Provide the [X, Y] coordinate of the cell's center where the given text is located.  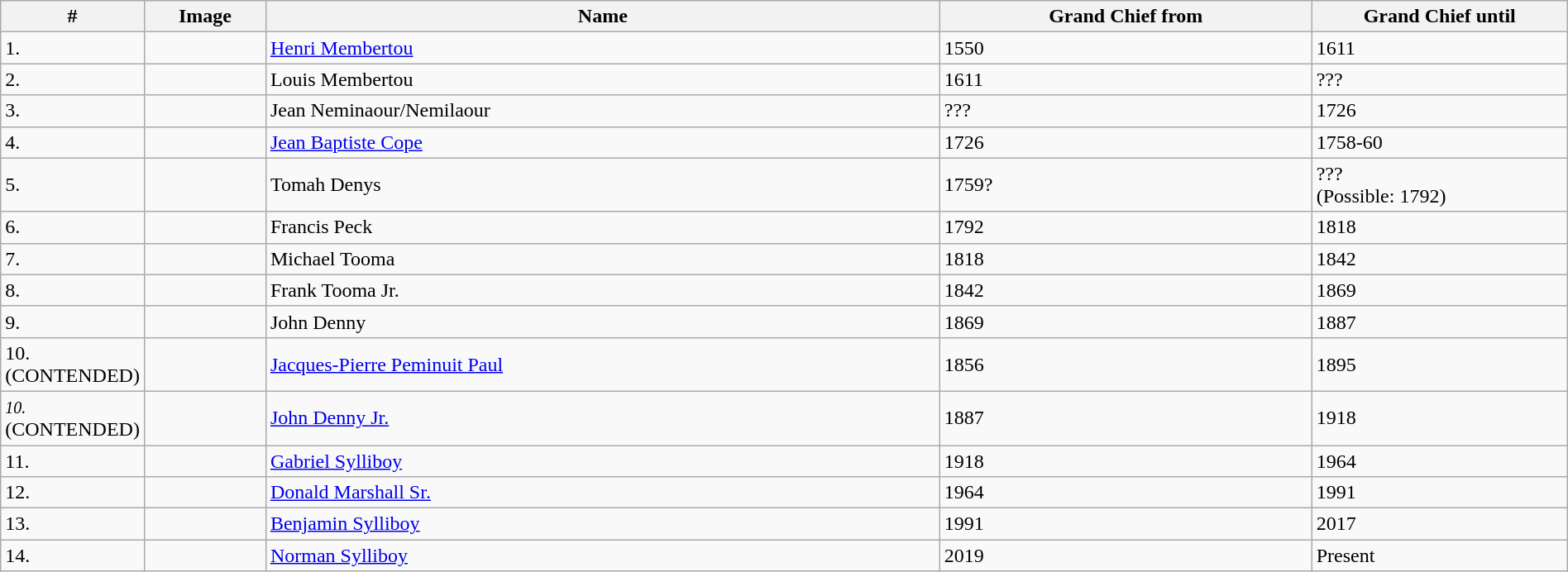
Michael Tooma [602, 259]
Grand Chief until [1439, 17]
1. [73, 48]
Tomah Denys [602, 185]
Image [205, 17]
5. [73, 185]
John Denny [602, 322]
Henri Membertou [602, 48]
13. [73, 524]
11. [73, 460]
2. [73, 79]
Donald Marshall Sr. [602, 493]
10. (CONTENDED) [73, 364]
9. [73, 322]
Norman Sylliboy [602, 555]
14. [73, 555]
1758-60 [1439, 142]
Jean Baptiste Cope [602, 142]
Benjamin Sylliboy [602, 524]
Present [1439, 555]
4. [73, 142]
1895 [1439, 364]
Jean Neminaour/Nemilaour [602, 111]
10.(CONTENDED) [73, 418]
2019 [1126, 555]
John Denny Jr. [602, 418]
12. [73, 493]
1759? [1126, 185]
2017 [1439, 524]
1550 [1126, 48]
3. [73, 111]
???(Possible: 1792) [1439, 185]
1792 [1126, 227]
1856 [1126, 364]
Gabriel Sylliboy [602, 460]
6. [73, 227]
Frank Tooma Jr. [602, 290]
Name [602, 17]
Louis Membertou [602, 79]
Grand Chief from [1126, 17]
7. [73, 259]
# [73, 17]
Jacques-Pierre Peminuit Paul [602, 364]
Francis Peck [602, 227]
8. [73, 290]
